Identify which cell holds the provided text, then report its (x, y) central coordinate. 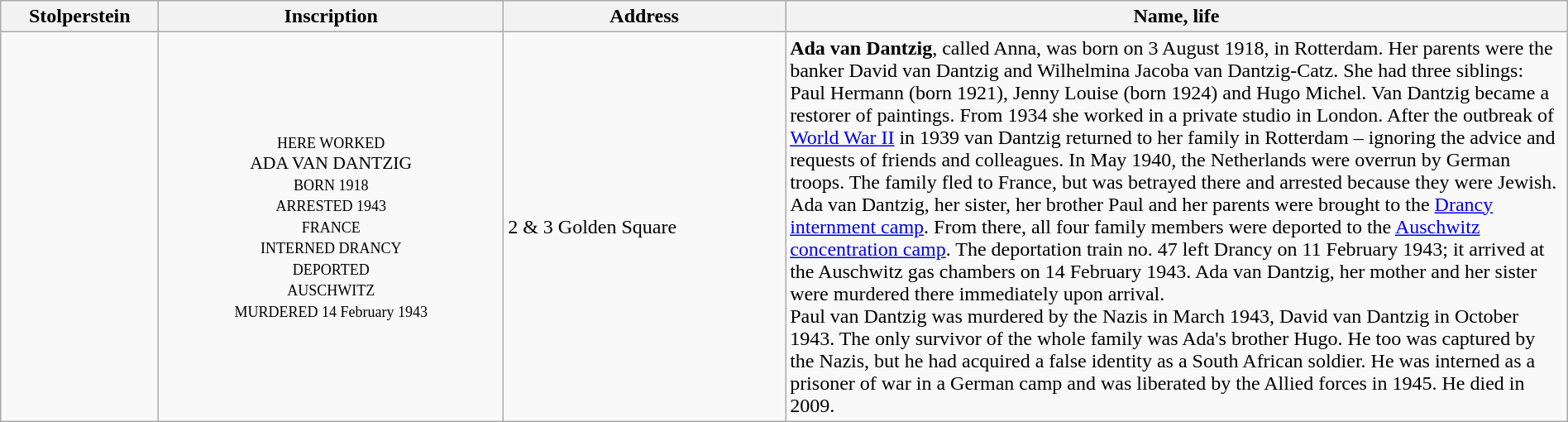
HERE WORKEDADA VAN DANTZIGBORN 1918ARRESTED 1943FRANCEINTERNED DRANCYDEPORTEDAUSCHWITZMURDERED 14 February 1943 (331, 227)
Name, life (1177, 17)
Stolperstein (79, 17)
Inscription (331, 17)
2 & 3 Golden Square (645, 227)
Address (645, 17)
